Extract the (x, y) coordinate from the center of the cell holding the provided text.  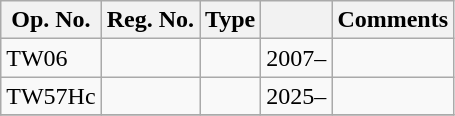
TW06 (51, 58)
2007– (296, 58)
TW57Hc (51, 96)
2025– (296, 96)
Type (230, 20)
Comments (393, 20)
Op. No. (51, 20)
Reg. No. (150, 20)
